Provide the (X, Y) coordinate of the cell's center where the given text is located.  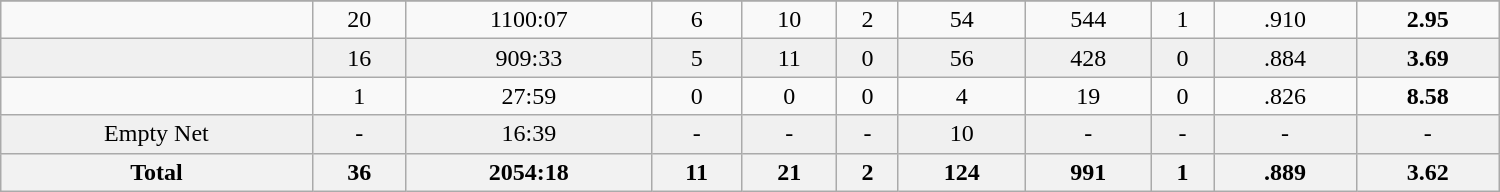
16 (359, 58)
.889 (1286, 172)
3.69 (1428, 58)
.910 (1286, 20)
428 (1088, 58)
6 (696, 20)
1100:07 (528, 20)
56 (962, 58)
8.58 (1428, 96)
27:59 (528, 96)
2054:18 (528, 172)
21 (789, 172)
2.95 (1428, 20)
36 (359, 172)
16:39 (528, 134)
3.62 (1428, 172)
Empty Net (156, 134)
544 (1088, 20)
991 (1088, 172)
19 (1088, 96)
4 (962, 96)
124 (962, 172)
.884 (1286, 58)
5 (696, 58)
.826 (1286, 96)
Total (156, 172)
20 (359, 20)
909:33 (528, 58)
54 (962, 20)
